Capture the cell that displays the provided text and extract its [x, y] central coordinate. 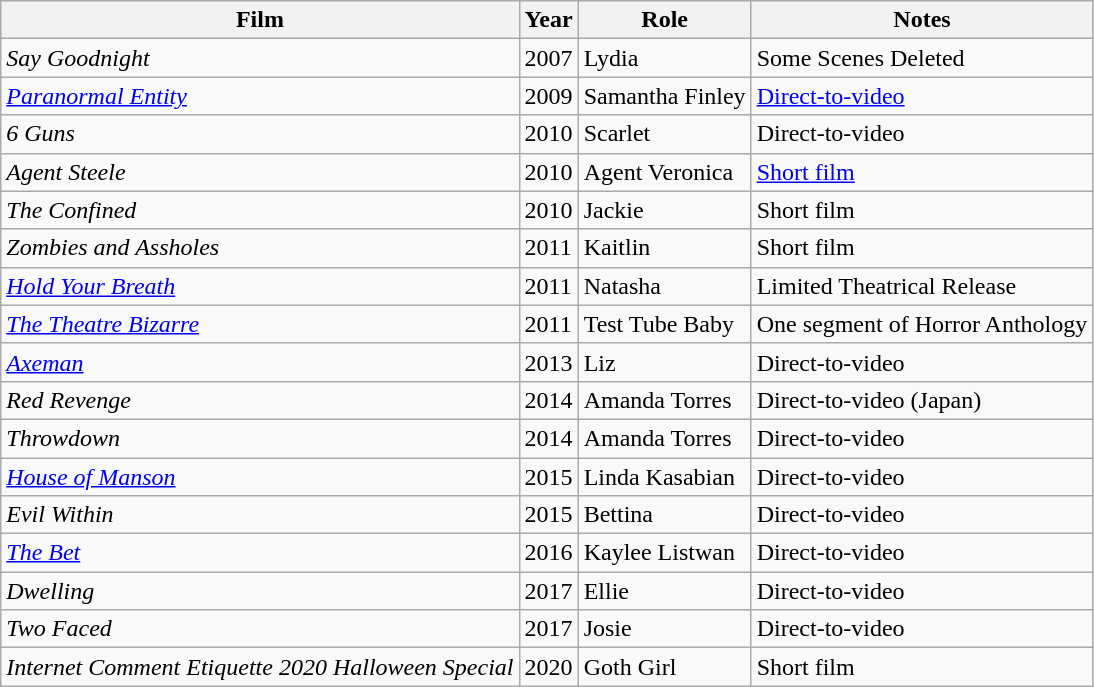
Goth Girl [664, 667]
Limited Theatrical Release [922, 286]
Throwdown [260, 438]
Ellie [664, 591]
Dwelling [260, 591]
Linda Kasabian [664, 477]
Red Revenge [260, 400]
Natasha [664, 286]
Evil Within [260, 515]
Role [664, 20]
The Bet [260, 553]
Year [548, 20]
Bettina [664, 515]
House of Manson [260, 477]
2020 [548, 667]
Test Tube Baby [664, 324]
2007 [548, 58]
Kaitlin [664, 248]
Agent Steele [260, 172]
The Confined [260, 210]
2016 [548, 553]
Hold Your Breath [260, 286]
Internet Comment Etiquette 2020 Halloween Special [260, 667]
Scarlet [664, 134]
The Theatre Bizarre [260, 324]
Kaylee Listwan [664, 553]
Liz [664, 362]
One segment of Horror Anthology [922, 324]
Direct-to-video (Japan) [922, 400]
6 Guns [260, 134]
Notes [922, 20]
Lydia [664, 58]
Say Goodnight [260, 58]
Axeman [260, 362]
Paranormal Entity [260, 96]
2013 [548, 362]
Samantha Finley [664, 96]
Two Faced [260, 629]
Film [260, 20]
Josie [664, 629]
Some Scenes Deleted [922, 58]
Agent Veronica [664, 172]
Jackie [664, 210]
2009 [548, 96]
Zombies and Assholes [260, 248]
